Pinpoint the cell where the given text exists, returning its (x, y) midpoint coordinate. 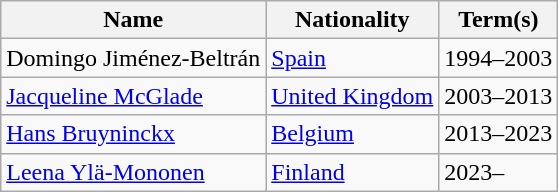
Leena Ylä-Mononen (134, 172)
Term(s) (498, 20)
Nationality (352, 20)
Hans Bruyninckx (134, 134)
2013–2023 (498, 134)
Name (134, 20)
Spain (352, 58)
Belgium (352, 134)
1994–2003 (498, 58)
2023– (498, 172)
Domingo Jiménez-Beltrán (134, 58)
2003–2013 (498, 96)
United Kingdom (352, 96)
Jacqueline McGlade (134, 96)
Finland (352, 172)
